Pinpoint the cell where the given text exists, returning its (X, Y) midpoint coordinate. 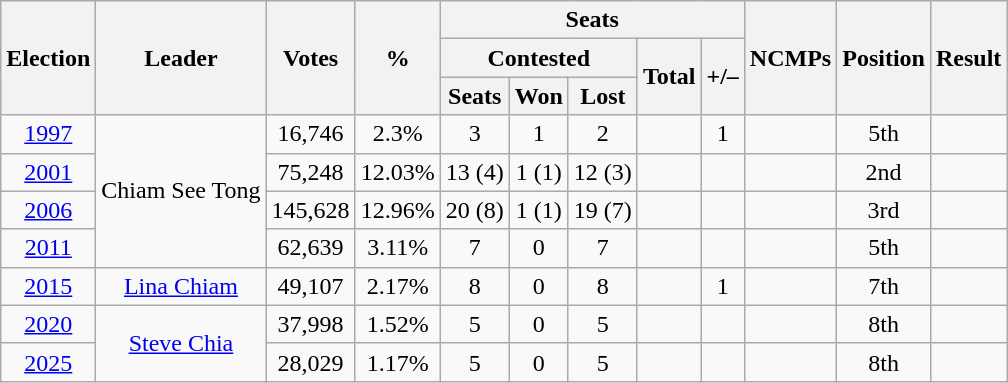
2nd (884, 172)
13 (4) (474, 172)
Lina Chiam (181, 286)
3.11% (398, 248)
7th (884, 286)
2011 (48, 248)
28,029 (310, 362)
19 (7) (602, 210)
Lost (602, 96)
16,746 (310, 134)
Chiam See Tong (181, 191)
Votes (310, 58)
49,107 (310, 286)
20 (8) (474, 210)
2006 (48, 210)
Result (968, 58)
+/– (722, 77)
2.17% (398, 286)
Steve Chia (181, 343)
Leader (181, 58)
2020 (48, 324)
2 (602, 134)
Election (48, 58)
3 (474, 134)
12.03% (398, 172)
Contested (538, 58)
2025 (48, 362)
75,248 (310, 172)
62,639 (310, 248)
2015 (48, 286)
2.3% (398, 134)
1997 (48, 134)
2001 (48, 172)
12 (3) (602, 172)
NCMPs (790, 58)
Won (538, 96)
1.17% (398, 362)
% (398, 58)
37,998 (310, 324)
3rd (884, 210)
1.52% (398, 324)
12.96% (398, 210)
145,628 (310, 210)
Position (884, 58)
Total (669, 77)
